Identify which cell holds the provided text, then report its (x, y) central coordinate. 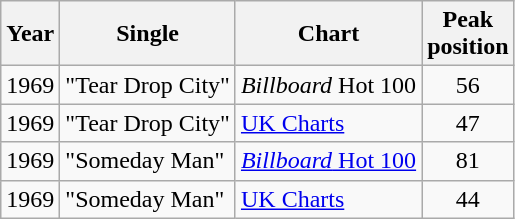
Year (30, 34)
Chart (328, 34)
Peakposition (468, 34)
81 (468, 161)
44 (468, 199)
56 (468, 85)
47 (468, 123)
Single (148, 34)
